Search for the cell housing the specified text and yield its (x, y) center coordinate. 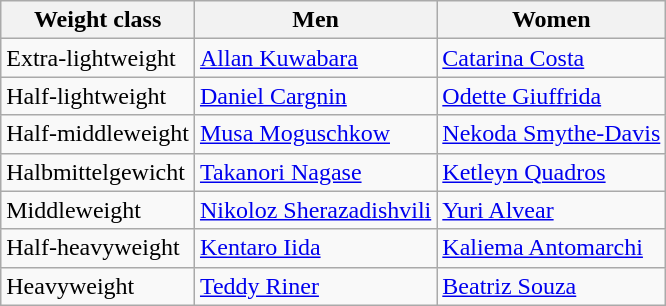
Takanori Nagase (315, 172)
Yuri Alvear (552, 210)
Halbmittelgewicht (98, 172)
Extra-lightweight (98, 58)
Half-lightweight (98, 96)
Kaliema Antomarchi (552, 248)
Nekoda Smythe-Davis (552, 134)
Daniel Cargnin (315, 96)
Half-heavyweight (98, 248)
Half-middleweight (98, 134)
Musa Moguschkow (315, 134)
Ketleyn Quadros (552, 172)
Teddy Riner (315, 286)
Allan Kuwabara (315, 58)
Heavyweight (98, 286)
Beatriz Souza (552, 286)
Catarina Costa (552, 58)
Women (552, 20)
Weight class (98, 20)
Men (315, 20)
Kentaro Iida (315, 248)
Odette Giuffrida (552, 96)
Middleweight (98, 210)
Nikoloz Sherazadishvili (315, 210)
